Determine the [x, y] coordinate at the center of the cell enclosing the given text.  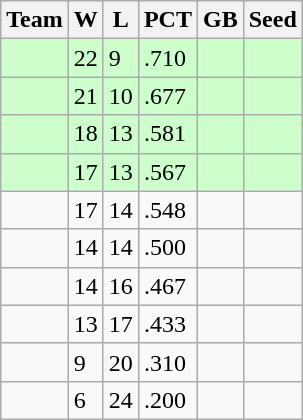
24 [120, 400]
Seed [272, 20]
.710 [168, 58]
PCT [168, 20]
L [120, 20]
.467 [168, 286]
.548 [168, 210]
6 [86, 400]
.567 [168, 172]
W [86, 20]
Team [35, 20]
20 [120, 362]
.581 [168, 134]
.200 [168, 400]
GB [220, 20]
16 [120, 286]
.500 [168, 248]
.677 [168, 96]
22 [86, 58]
18 [86, 134]
.433 [168, 324]
10 [120, 96]
21 [86, 96]
.310 [168, 362]
